Find where the given text appears and provide that cell's center as [x, y] coordinate. 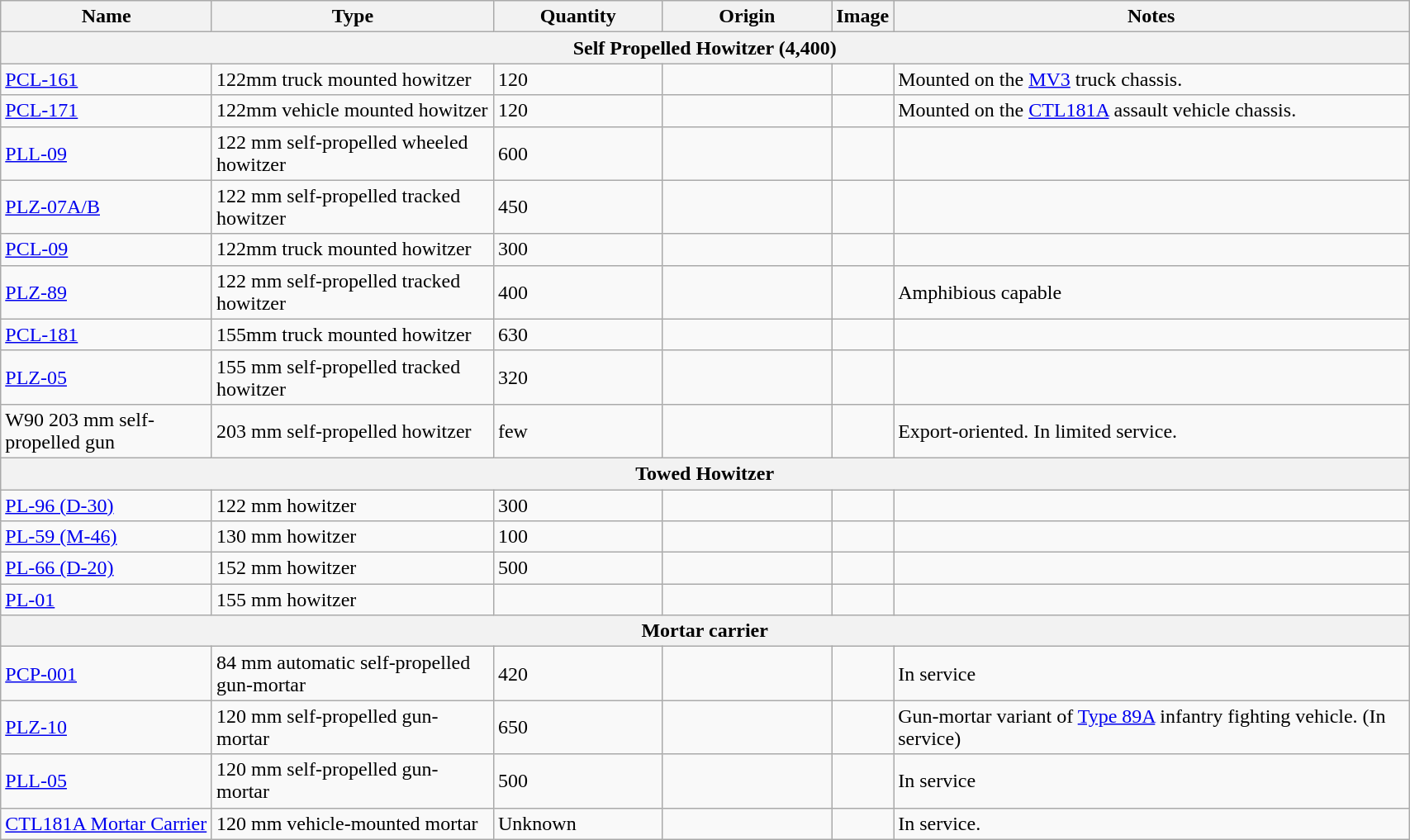
PLZ-10 [107, 727]
203 mm self-propelled howitzer [352, 431]
600 [578, 154]
650 [578, 727]
CTL181A Mortar Carrier [107, 823]
In service. [1151, 823]
320 [578, 377]
152 mm howitzer [352, 568]
PLZ-05 [107, 377]
Export-oriented. In limited service. [1151, 431]
PLL-09 [107, 154]
Mounted on the CTL181A assault vehicle chassis. [1151, 111]
100 [578, 537]
PL-96 (D-30) [107, 505]
630 [578, 335]
450 [578, 206]
PCL-09 [107, 249]
PLZ-07A/B [107, 206]
Notes [1151, 17]
155 mm howitzer [352, 600]
Name [107, 17]
Self Propelled Howitzer (4,400) [705, 48]
Origin [747, 17]
122 mm self-propelled wheeled howitzer [352, 154]
84 mm automatic self-propelled gun-mortar [352, 674]
Mounted on the MV3 truck chassis. [1151, 79]
PL-01 [107, 600]
PCL-171 [107, 111]
Quantity [578, 17]
Unknown [578, 823]
Mortar carrier [705, 631]
122 mm howitzer [352, 505]
400 [578, 292]
W90 203 mm self-propelled gun [107, 431]
Image [862, 17]
122mm vehicle mounted howitzer [352, 111]
Towed Howitzer [705, 473]
few [578, 431]
PLZ-89 [107, 292]
155 mm self-propelled tracked howitzer [352, 377]
Gun-mortar variant of Type 89A infantry fighting vehicle. (In service) [1151, 727]
Amphibious capable [1151, 292]
PLL-05 [107, 781]
Type [352, 17]
420 [578, 674]
PL-66 (D-20) [107, 568]
PCL-161 [107, 79]
120 mm vehicle-mounted mortar [352, 823]
130 mm howitzer [352, 537]
PCP-001 [107, 674]
155mm truck mounted howitzer [352, 335]
PCL-181 [107, 335]
PL-59 (M-46) [107, 537]
